Extract the (x, y) coordinate from the center of the cell holding the provided text.  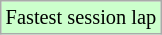
Fastest session lap (81, 17)
